Output the [x, y] coordinate of the center of the cell containing the given text.  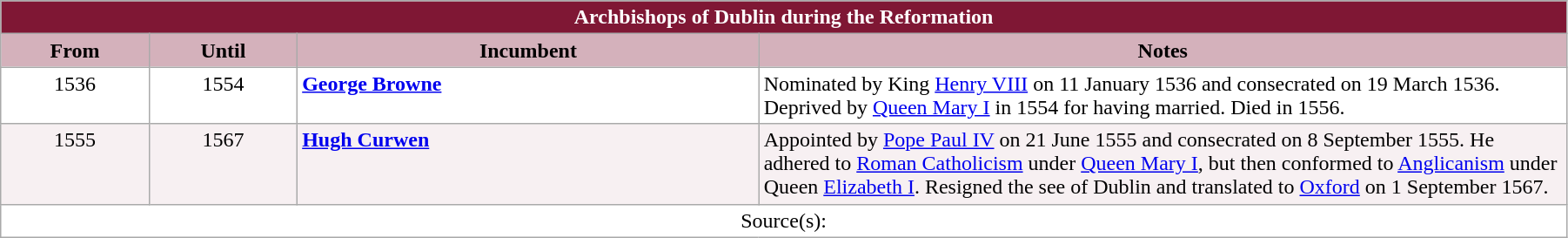
Archbishops of Dublin during the Reformation [784, 17]
Notes [1163, 51]
1536 [75, 96]
1554 [223, 96]
Source(s): [784, 221]
Nominated by King Henry VIII on 11 January 1536 and consecrated on 19 March 1536. Deprived by Queen Mary I in 1554 for having married. Died in 1556. [1163, 96]
From [75, 51]
Hugh Curwen [528, 164]
George Browne [528, 96]
Incumbent [528, 51]
Until [223, 51]
1555 [75, 164]
1567 [223, 164]
